Return the (X, Y) coordinate for the center point of the cell that contains the specified text.  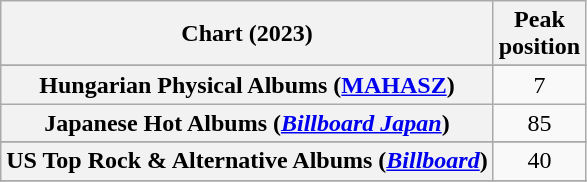
Chart (2023) (247, 34)
40 (539, 161)
7 (539, 85)
Japanese Hot Albums (Billboard Japan) (247, 123)
Peakposition (539, 34)
85 (539, 123)
Hungarian Physical Albums (MAHASZ) (247, 85)
US Top Rock & Alternative Albums (Billboard) (247, 161)
